Return the [X, Y] coordinate for the center point of the cell that contains the specified text.  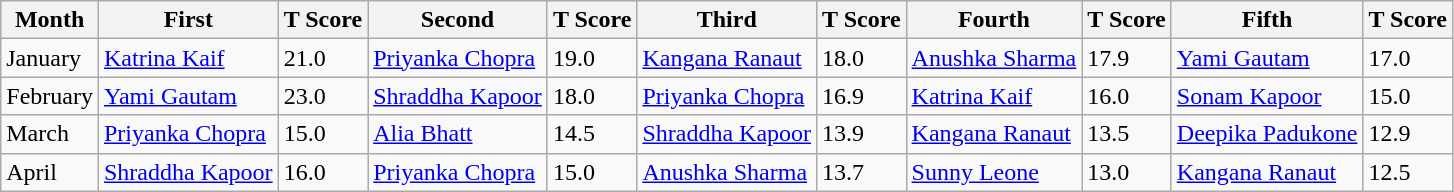
January [50, 58]
13.0 [1127, 172]
17.0 [1408, 58]
21.0 [323, 58]
Alia Bhatt [458, 134]
Sunny Leone [994, 172]
Sonam Kapoor [1267, 96]
April [50, 172]
Fourth [994, 20]
Deepika Padukone [1267, 134]
14.5 [592, 134]
February [50, 96]
Fifth [1267, 20]
16.9 [862, 96]
First [188, 20]
Second [458, 20]
March [50, 134]
13.7 [862, 172]
12.5 [1408, 172]
13.5 [1127, 134]
12.9 [1408, 134]
Third [727, 20]
23.0 [323, 96]
19.0 [592, 58]
Month [50, 20]
13.9 [862, 134]
17.9 [1127, 58]
